For the text-containing cell, return its midpoint in (x, y) coordinate format. 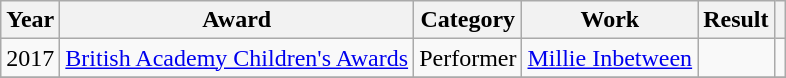
2017 (30, 58)
Millie Inbetween (610, 58)
Award (237, 20)
Category (468, 20)
British Academy Children's Awards (237, 58)
Year (30, 20)
Work (610, 20)
Performer (468, 58)
Result (736, 20)
